Locate the cell with the specified text and output its (x, y) center coordinate. 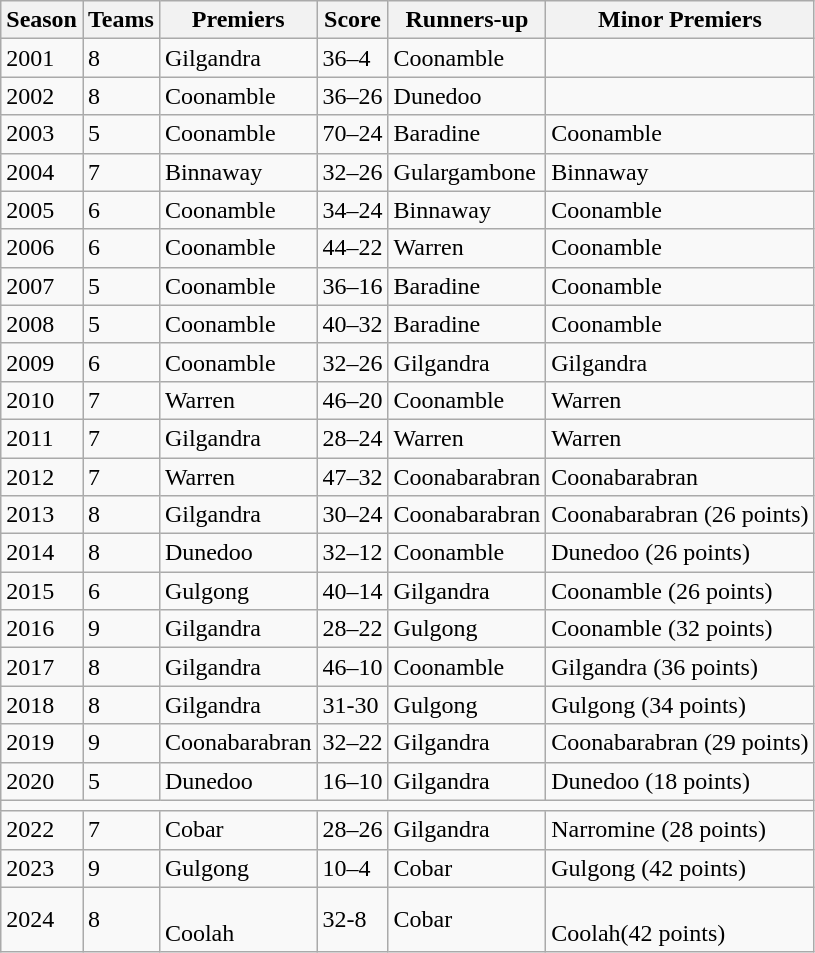
46–10 (352, 667)
Coonabarabran (29 points) (680, 743)
2007 (42, 286)
Coonamble (32 points) (680, 629)
Coolah (238, 920)
Dunedoo (26 points) (680, 553)
47–32 (352, 477)
10–4 (352, 868)
2003 (42, 134)
36–4 (352, 58)
40–14 (352, 591)
28–22 (352, 629)
2017 (42, 667)
Gulgong (42 points) (680, 868)
2001 (42, 58)
Premiers (238, 20)
2018 (42, 705)
32–22 (352, 743)
34–24 (352, 210)
2010 (42, 400)
Season (42, 20)
2022 (42, 830)
2020 (42, 781)
Teams (120, 20)
Dunedoo (18 points) (680, 781)
2005 (42, 210)
2012 (42, 477)
2004 (42, 172)
40–32 (352, 324)
46–20 (352, 400)
2014 (42, 553)
Narromine (28 points) (680, 830)
2016 (42, 629)
Coolah(42 points) (680, 920)
2006 (42, 248)
32-8 (352, 920)
2009 (42, 362)
Minor Premiers (680, 20)
Runners-up (467, 20)
2024 (42, 920)
2015 (42, 591)
70–24 (352, 134)
2013 (42, 515)
Score (352, 20)
2023 (42, 868)
2019 (42, 743)
32–12 (352, 553)
28–26 (352, 830)
16–10 (352, 781)
2008 (42, 324)
2002 (42, 96)
44–22 (352, 248)
Gulargambone (467, 172)
30–24 (352, 515)
Gilgandra (36 points) (680, 667)
Coonamble (26 points) (680, 591)
2011 (42, 438)
31-30 (352, 705)
Gulgong (34 points) (680, 705)
36–16 (352, 286)
36–26 (352, 96)
Coonabarabran (26 points) (680, 515)
28–24 (352, 438)
